Return (x, y) of the center of cell containing provided text 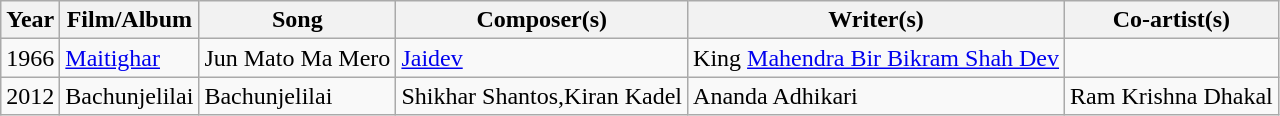
Jun Mato Ma Mero (298, 58)
1966 (30, 58)
Writer(s) (876, 20)
Song (298, 20)
Ananda Adhikari (876, 96)
Jaidev (542, 58)
Composer(s) (542, 20)
Year (30, 20)
King Mahendra Bir Bikram Shah Dev (876, 58)
Maitighar (130, 58)
Film/Album (130, 20)
Co-artist(s) (1172, 20)
Shikhar Shantos,Kiran Kadel (542, 96)
Ram Krishna Dhakal (1172, 96)
2012 (30, 96)
